Output the [x, y] coordinate of the center of the cell containing the given text.  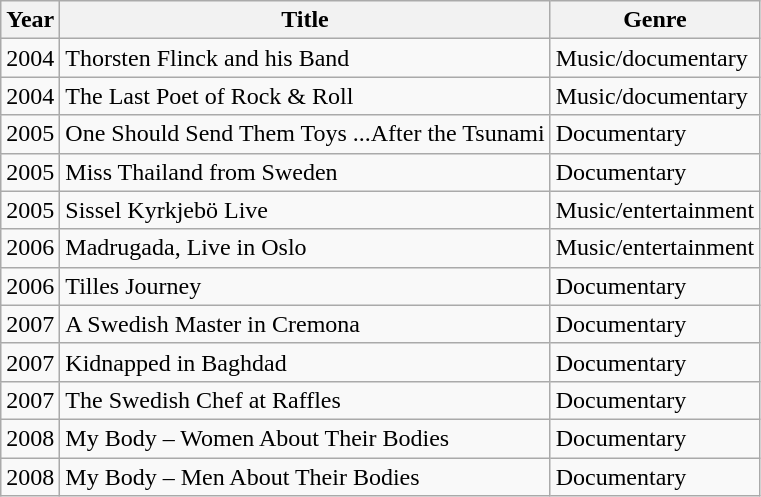
Miss Thailand from Sweden [305, 172]
Thorsten Flinck and his Band [305, 58]
The Swedish Chef at Raffles [305, 400]
Sissel Kyrkjebö Live [305, 210]
Tilles Journey [305, 286]
A Swedish Master in Cremona [305, 324]
Kidnapped in Baghdad [305, 362]
Genre [655, 20]
Madrugada, Live in Oslo [305, 248]
One Should Send Them Toys ...After the Tsunami [305, 134]
Title [305, 20]
The Last Poet of Rock & Roll [305, 96]
My Body – Men About Their Bodies [305, 477]
My Body – Women About Their Bodies [305, 438]
Year [30, 20]
